Output the (X, Y) coordinate of the center of the cell containing the given text.  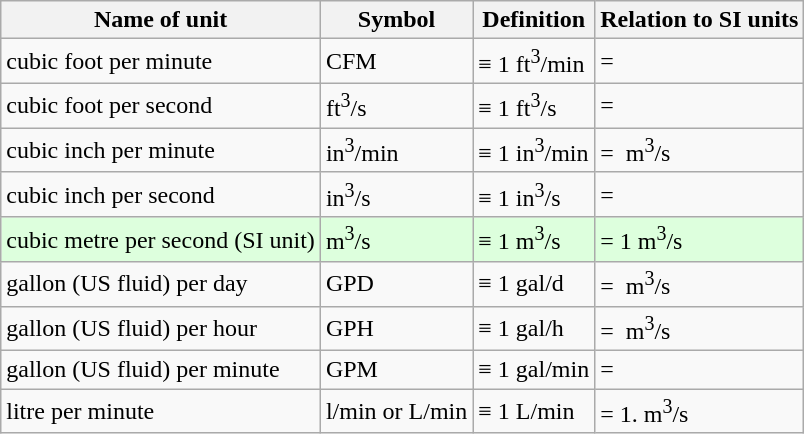
cubic metre per second (SI unit) (161, 240)
gallon (US fluid) per day (161, 284)
≡ 1 ft3/min (534, 62)
Symbol (396, 20)
Name of unit (161, 20)
cubic inch per second (161, 194)
ft3/s (396, 106)
Definition (534, 20)
Relation to SI units (700, 20)
m3/s (396, 240)
≡ 1 L/min (534, 412)
cubic inch per minute (161, 150)
GPM (396, 370)
cubic foot per second (161, 106)
GPH (396, 328)
litre per minute (161, 412)
≡ 1 m3/s (534, 240)
GPD (396, 284)
≡ 1 gal/h (534, 328)
in3/s (396, 194)
≡ 1 gal/min (534, 370)
l/min or L/min (396, 412)
gallon (US fluid) per hour (161, 328)
= 1. m3/s (700, 412)
cubic foot per minute (161, 62)
= 1 m3/s (700, 240)
≡ 1 gal/d (534, 284)
≡ 1 in3/s (534, 194)
gallon (US fluid) per minute (161, 370)
≡ 1 in3/min (534, 150)
CFM (396, 62)
≡ 1 ft3/s (534, 106)
in3/min (396, 150)
